Output the [x, y] coordinate of the center of the cell containing the given text.  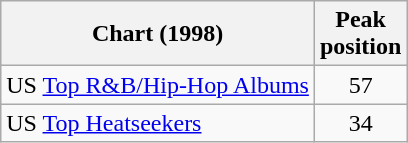
US Top R&B/Hip-Hop Albums [158, 85]
34 [360, 123]
Peakposition [360, 34]
57 [360, 85]
US Top Heatseekers [158, 123]
Chart (1998) [158, 34]
